Determine the (x, y) coordinate at the center of the cell enclosing the given text.  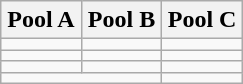
Pool C (202, 20)
Pool B (122, 20)
Pool A (42, 20)
